Scan for the cell matching the given text and deliver its [x, y] coordinate at center. 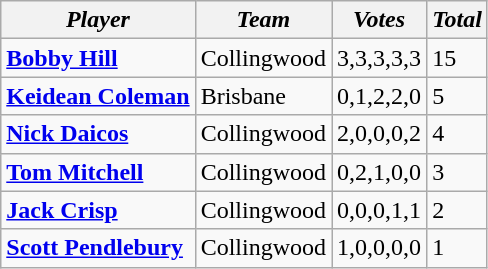
Scott Pendlebury [98, 248]
Jack Crisp [98, 210]
2 [458, 210]
Keidean Coleman [98, 96]
0,0,0,1,1 [380, 210]
0,1,2,2,0 [380, 96]
Team [263, 20]
1,0,0,0,0 [380, 248]
2,0,0,0,2 [380, 134]
Player [98, 20]
Votes [380, 20]
Tom Mitchell [98, 172]
5 [458, 96]
Bobby Hill [98, 58]
3,3,3,3,3 [380, 58]
Brisbane [263, 96]
0,2,1,0,0 [380, 172]
3 [458, 172]
Total [458, 20]
15 [458, 58]
4 [458, 134]
Nick Daicos [98, 134]
1 [458, 248]
